Pinpoint the cell where the given text exists, returning its [X, Y] midpoint coordinate. 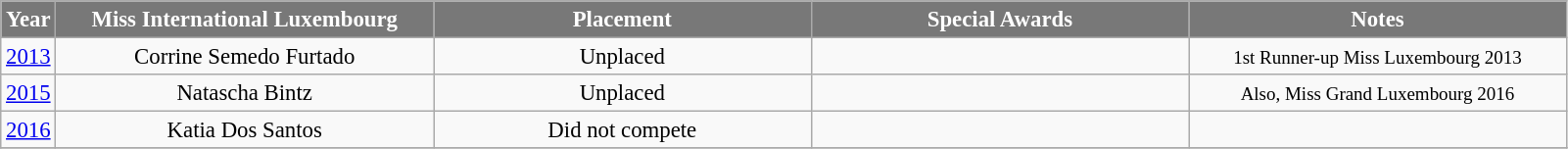
2015 [28, 93]
1st Runner-up Miss Luxembourg 2013 [1378, 57]
Did not compete [622, 130]
Placement [622, 20]
2013 [28, 57]
Year [28, 20]
Miss International Luxembourg [245, 20]
Notes [1378, 20]
2016 [28, 130]
Natascha Bintz [245, 93]
Katia Dos Santos [245, 130]
Corrine Semedo Furtado [245, 57]
Also, Miss Grand Luxembourg 2016 [1378, 93]
Special Awards [1000, 20]
